Return [X, Y] of the center of cell containing provided text 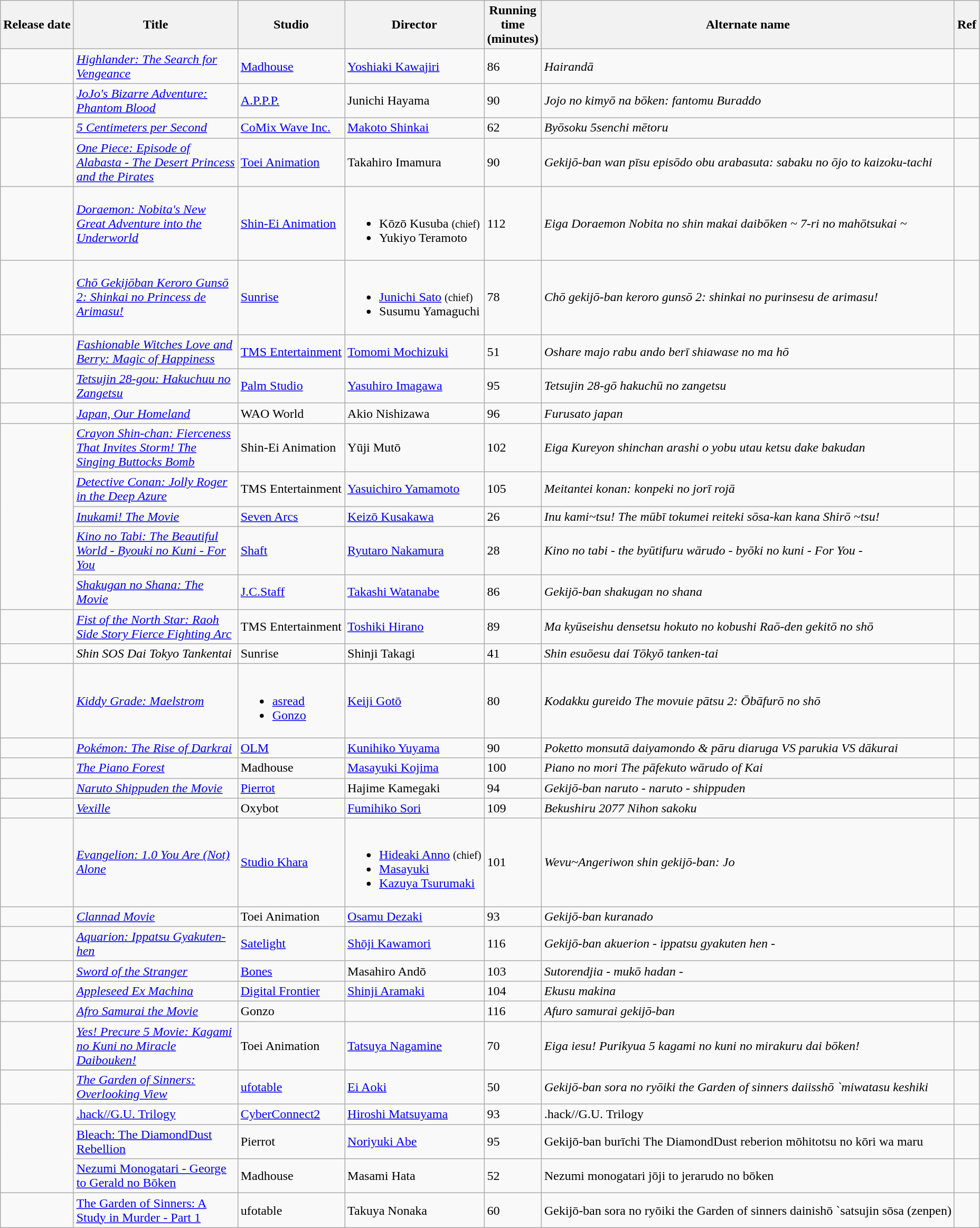
Japan, Our Homeland [155, 413]
One Piece: Episode of Alabasta - The Desert Princess and the Pirates [155, 162]
109 [513, 808]
Ekusu makina [748, 991]
Chō Gekijōban Keroro Gunsō 2: Shinkai no Princess de Arimasu! [155, 297]
Keizō Kusakawa [414, 516]
Furusato japan [748, 413]
50 [513, 1087]
Hajime Kamegaki [414, 788]
Shakugan no Shana: The Movie [155, 593]
The Garden of Sinners: A Study in Murder - Part 1 [155, 1211]
Shaft [291, 551]
Gonzo [291, 1011]
Masami Hata [414, 1176]
Makoto Shinkai [414, 128]
Kodakku gureido The movuie pātsu 2: Ōbāfurō no shō [748, 701]
Tetsujin 28-gō hakuchū no zangetsu [748, 386]
70 [513, 1046]
WAO World [291, 413]
Yasuhiro Imagawa [414, 386]
Digital Frontier [291, 991]
OLM [291, 748]
80 [513, 701]
96 [513, 413]
Junichi Sato (chief)Susumu Yamaguchi [414, 297]
Tatsuya Nagamine [414, 1046]
Shin esuōesu dai Tōkyō tanken-tai [748, 654]
Ryutaro Nakamura [414, 551]
112 [513, 223]
Kōzō Kusuba (chief)Yukiyo Teramoto [414, 223]
Crayon Shin-chan: Fierceness That Invites Storm! The Singing Buttocks Bomb [155, 447]
Akio Nishizawa [414, 413]
Yūji Mutō [414, 447]
Studio Khara [291, 862]
Hiroshi Matsuyama [414, 1114]
Shōji Kawamori [414, 943]
Yasuichiro Yamamoto [414, 489]
51 [513, 352]
Evangelion: 1.0 You Are (Not) Alone [155, 862]
Kino no Tabi: The Beautiful World - Byouki no Kuni - For You [155, 551]
Yes! Precure 5 Movie: Kagami no Kuni no Miracle Daibouken! [155, 1046]
Takahiro Imamura [414, 162]
Gekijō-ban wan pīsu episōdo obu arabasuta: sabaku no ōjo to kaizoku-tachi [748, 162]
Piano no mori The pāfekuto wārudo of Kai [748, 768]
60 [513, 1211]
J.C.Staff [291, 593]
Bones [291, 971]
101 [513, 862]
5 Centimeters per Second [155, 128]
Title [155, 25]
Junichi Hayama [414, 100]
41 [513, 654]
Satelight [291, 943]
94 [513, 788]
Meitantei konan: konpeki no jorī rojā [748, 489]
Nezumi monogatari jōji to jerarudo no bōken [748, 1176]
Eiga iesu! Purikyua 5 kagami no kuni no mirakuru dai bōken! [748, 1046]
asreadGonzo [291, 701]
Noriyuki Abe [414, 1142]
Osamu Dezaki [414, 916]
28 [513, 551]
Gekijō-ban naruto - naruto - shippuden [748, 788]
Masayuki Kojima [414, 768]
Yoshiaki Kawajiri [414, 67]
Director [414, 25]
Afro Samurai the Movie [155, 1011]
Studio [291, 25]
Naruto Shippuden the Movie [155, 788]
Afuro samurai gekijō-ban [748, 1011]
Keiji Gotō [414, 701]
Running time (minutes) [513, 25]
Gekijō-ban sora no ryōiki the Garden of sinners dainishō `satsujin sōsa (zenpen) [748, 1211]
Ma kyūseishu densetsu hokuto no kobushi Raō-den gekitō no shō [748, 626]
Gekijō-ban burīchi The DiamondDust reberion mōhitotsu no kōri wa maru [748, 1142]
Oshare majo rabu ando berī shiawase no ma hō [748, 352]
Kino no tabi - the byūtifuru wārudo - byōki no kuni - For You - [748, 551]
Gekijō-ban sora no ryōiki the Garden of sinners daiisshō `miwatasu keshiki [748, 1087]
104 [513, 991]
CoMix Wave Inc. [291, 128]
Gekijō-ban kuranado [748, 916]
Ref [966, 25]
62 [513, 128]
Shinji Takagi [414, 654]
Appleseed Ex Machina [155, 991]
100 [513, 768]
Highlander: The Search for Vengeance [155, 67]
Sword of the Stranger [155, 971]
Palm Studio [291, 386]
Kunihiko Yuyama [414, 748]
The Piano Forest [155, 768]
A.P.P.P. [291, 100]
Hideaki Anno (chief)MasayukiKazuya Tsurumaki [414, 862]
Wevu~Angeriwon shin gekijō-ban: Jo [748, 862]
105 [513, 489]
Vexille [155, 808]
Inukami! The Movie [155, 516]
Hairandā [748, 67]
Byōsoku 5senchi mētoru [748, 128]
Release date [37, 25]
JoJo's Bizarre Adventure: Phantom Blood [155, 100]
89 [513, 626]
Eiga Kureyon shinchan arashi o yobu utau ketsu dake bakudan [748, 447]
Aquarion: Ippatsu Gyakuten-hen [155, 943]
Takashi Watanabe [414, 593]
52 [513, 1176]
Bleach: The DiamondDust Rebellion [155, 1142]
Fashionable Witches Love and Berry: Magic of Happiness [155, 352]
Jojo no kimyō na bōken: fantomu Buraddo [748, 100]
Clannad Movie [155, 916]
103 [513, 971]
Fist of the North Star: Raoh Side Story Fierce Fighting Arc [155, 626]
Seven Arcs [291, 516]
Poketto monsutā daiyamondo & pāru diaruga VS parukia VS dākurai [748, 748]
Eiga Doraemon Nobita no shin makai daibōken ~ 7-ri no mahōtsukai ~ [748, 223]
Sutorendjia - mukō hadan - [748, 971]
26 [513, 516]
Tetsujin 28-gou: Hakuchuu no Zangetsu [155, 386]
Chō gekijō-ban keroro gunsō 2: shinkai no purinsesu de arimasu! [748, 297]
Masahiro Andō [414, 971]
Gekijō-ban akuerion - ippatsu gyakuten hen - [748, 943]
Pokémon: The Rise of Darkrai [155, 748]
Inu kami~tsu! The mūbī tokumei reiteki sōsa-kan kana Shirō ~tsu! [748, 516]
Takuya Nonaka [414, 1211]
Nezumi Monogatari - George to Gerald no Bōken [155, 1176]
Detective Conan: Jolly Roger in the Deep Azure [155, 489]
Gekijō-ban shakugan no shana [748, 593]
Bekushiru 2077 Nihon sakoku [748, 808]
CyberConnect2 [291, 1114]
78 [513, 297]
Kiddy Grade: Maelstrom [155, 701]
Doraemon: Nobita's New Great Adventure into the Underworld [155, 223]
Oxybot [291, 808]
Tomomi Mochizuki [414, 352]
The Garden of Sinners: Overlooking View [155, 1087]
Ei Aoki [414, 1087]
Toshiki Hirano [414, 626]
Fumihiko Sori [414, 808]
Shin SOS Dai Tokyo Tankentai [155, 654]
102 [513, 447]
Alternate name [748, 25]
Shinji Aramaki [414, 991]
